Return (x, y) of the center of cell containing provided text 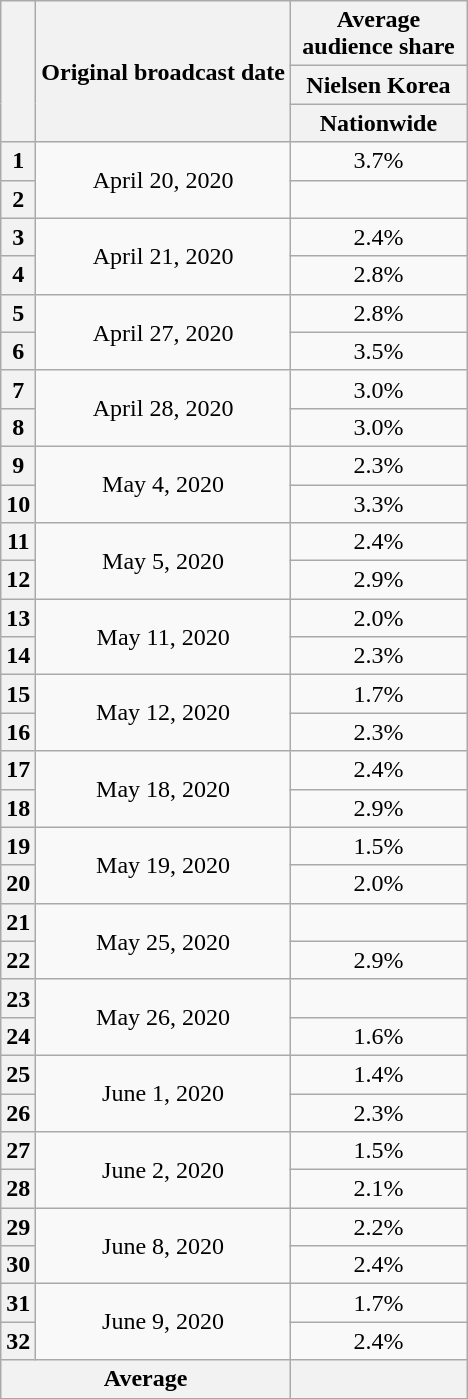
25 (18, 1074)
1.4% (378, 1074)
Nationwide (378, 123)
May 4, 2020 (164, 484)
9 (18, 465)
May 18, 2020 (164, 789)
April 28, 2020 (164, 408)
6 (18, 351)
21 (18, 922)
2.2% (378, 1227)
28 (18, 1189)
June 1, 2020 (164, 1093)
29 (18, 1227)
Average (146, 1379)
April 21, 2020 (164, 256)
May 26, 2020 (164, 1017)
2.1% (378, 1189)
23 (18, 998)
May 25, 2020 (164, 941)
13 (18, 618)
15 (18, 694)
May 5, 2020 (164, 561)
31 (18, 1303)
30 (18, 1265)
11 (18, 542)
19 (18, 846)
April 20, 2020 (164, 180)
32 (18, 1341)
1 (18, 161)
2 (18, 199)
10 (18, 503)
20 (18, 884)
4 (18, 275)
27 (18, 1151)
June 9, 2020 (164, 1322)
5 (18, 313)
May 11, 2020 (164, 637)
8 (18, 427)
18 (18, 808)
14 (18, 656)
16 (18, 732)
3 (18, 237)
May 19, 2020 (164, 865)
3.5% (378, 351)
7 (18, 389)
June 2, 2020 (164, 1170)
Nielsen Korea (378, 85)
Original broadcast date (164, 72)
26 (18, 1113)
April 27, 2020 (164, 332)
22 (18, 960)
Average audience share (378, 34)
1.6% (378, 1036)
June 8, 2020 (164, 1246)
May 12, 2020 (164, 713)
24 (18, 1036)
12 (18, 580)
17 (18, 770)
3.3% (378, 503)
3.7% (378, 161)
